Extract the [x, y] coordinate from the center of the cell holding the provided text.  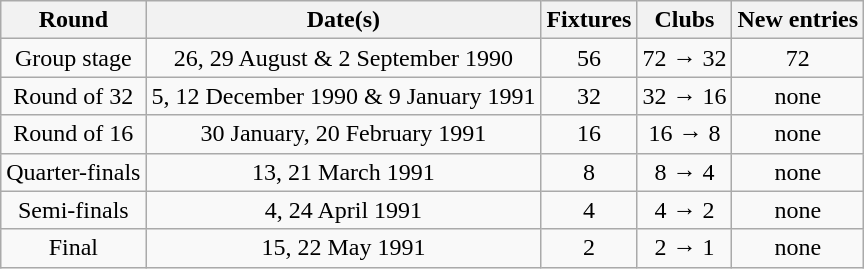
16 → 8 [684, 134]
Clubs [684, 20]
Semi-finals [74, 210]
Date(s) [344, 20]
Group stage [74, 58]
8 [589, 172]
32 → 16 [684, 96]
26, 29 August & 2 September 1990 [344, 58]
72 [798, 58]
2 [589, 248]
72 → 32 [684, 58]
32 [589, 96]
4 [589, 210]
15, 22 May 1991 [344, 248]
4 → 2 [684, 210]
13, 21 March 1991 [344, 172]
Round of 32 [74, 96]
New entries [798, 20]
4, 24 April 1991 [344, 210]
Round of 16 [74, 134]
16 [589, 134]
Round [74, 20]
Quarter-finals [74, 172]
8 → 4 [684, 172]
Final [74, 248]
30 January, 20 February 1991 [344, 134]
2 → 1 [684, 248]
5, 12 December 1990 & 9 January 1991 [344, 96]
Fixtures [589, 20]
56 [589, 58]
